Search for the cell housing the specified text and yield its [X, Y] center coordinate. 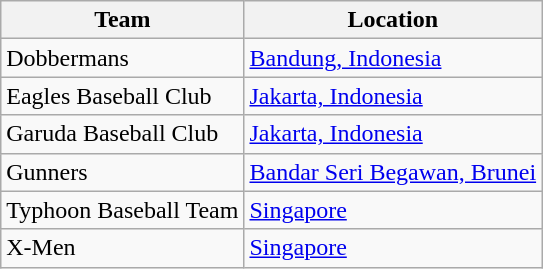
Bandar Seri Begawan, Brunei [393, 172]
Typhoon Baseball Team [122, 210]
Dobbermans [122, 58]
Gunners [122, 172]
Garuda Baseball Club [122, 134]
Location [393, 20]
Eagles Baseball Club [122, 96]
Team [122, 20]
Bandung, Indonesia [393, 58]
X-Men [122, 248]
